Capture the cell that displays the provided text and extract its [x, y] central coordinate. 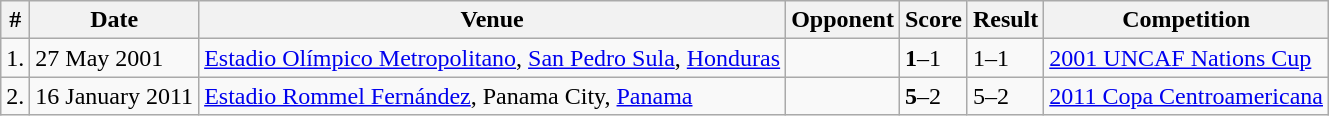
Score [933, 20]
27 May 2001 [114, 58]
2011 Copa Centroamericana [1186, 96]
Estadio Rommel Fernández, Panama City, Panama [492, 96]
# [16, 20]
Date [114, 20]
Competition [1186, 20]
Opponent [843, 20]
2001 UNCAF Nations Cup [1186, 58]
16 January 2011 [114, 96]
Venue [492, 20]
2. [16, 96]
Estadio Olímpico Metropolitano, San Pedro Sula, Honduras [492, 58]
1. [16, 58]
Result [1005, 20]
